Scan for the cell matching the given text and deliver its (x, y) coordinate at center. 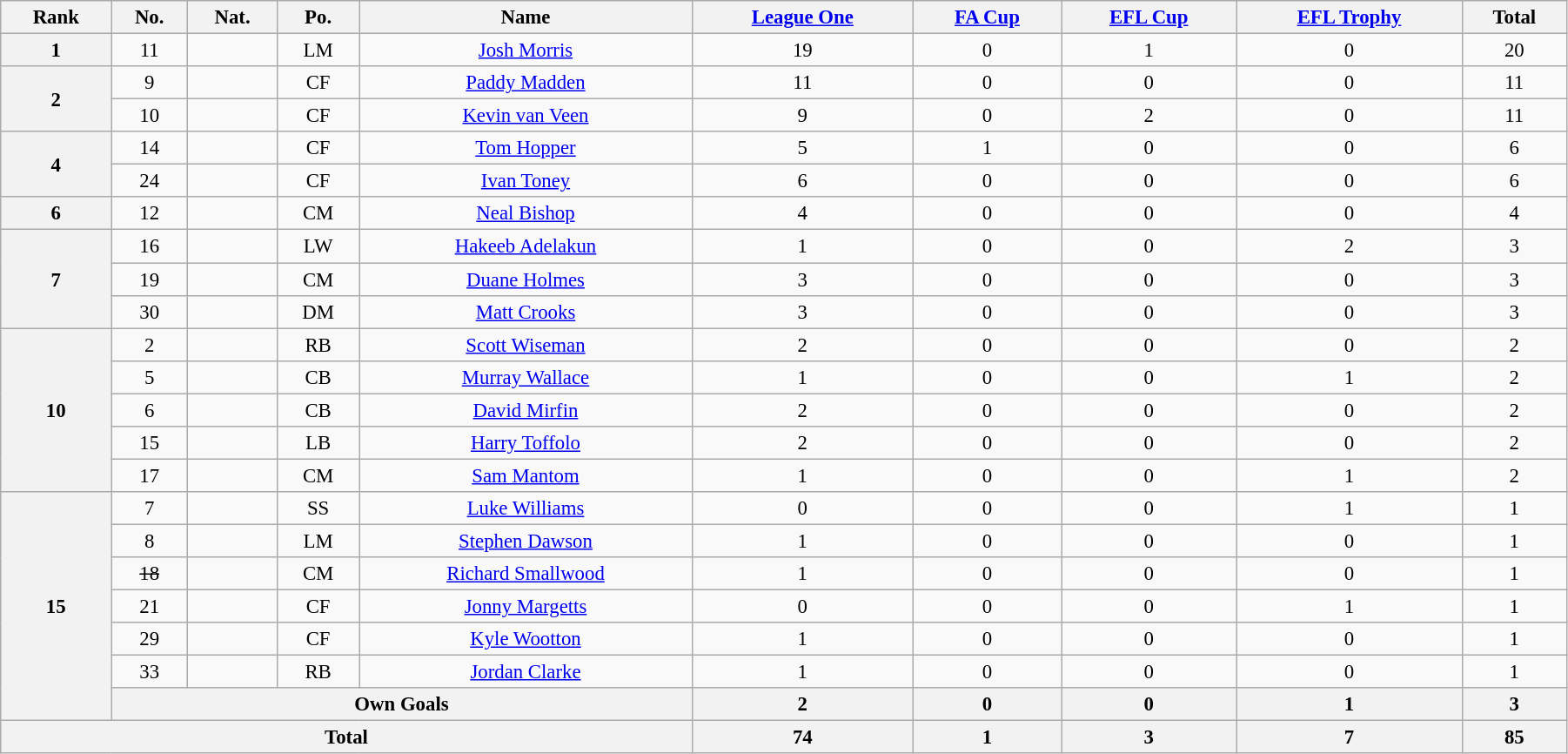
20 (1514, 50)
Paddy Madden (526, 83)
Harry Toffolo (526, 443)
33 (150, 672)
Po. (318, 17)
Duane Holmes (526, 279)
FA Cup (987, 17)
Nat. (233, 17)
Name (526, 17)
Neal Bishop (526, 213)
Jonny Margetts (526, 607)
EFL Trophy (1349, 17)
Scott Wiseman (526, 345)
12 (150, 213)
21 (150, 607)
Stephen Dawson (526, 541)
29 (150, 639)
85 (1514, 737)
Ivan Toney (526, 181)
DM (318, 312)
Hakeeb Adelakun (526, 246)
Luke Williams (526, 508)
David Mirfin (526, 410)
Kevin van Veen (526, 116)
24 (150, 181)
Josh Morris (526, 50)
Jordan Clarke (526, 672)
Sam Mantom (526, 475)
18 (150, 574)
Rank (56, 17)
League One (802, 17)
Kyle Wootton (526, 639)
Tom Hopper (526, 148)
Matt Crooks (526, 312)
16 (150, 246)
14 (150, 148)
Murray Wallace (526, 377)
17 (150, 475)
Own Goals (402, 704)
8 (150, 541)
No. (150, 17)
30 (150, 312)
EFL Cup (1149, 17)
74 (802, 737)
SS (318, 508)
Richard Smallwood (526, 574)
LB (318, 443)
LW (318, 246)
